Determine the [x, y] coordinate at the center of the cell enclosing the given text.  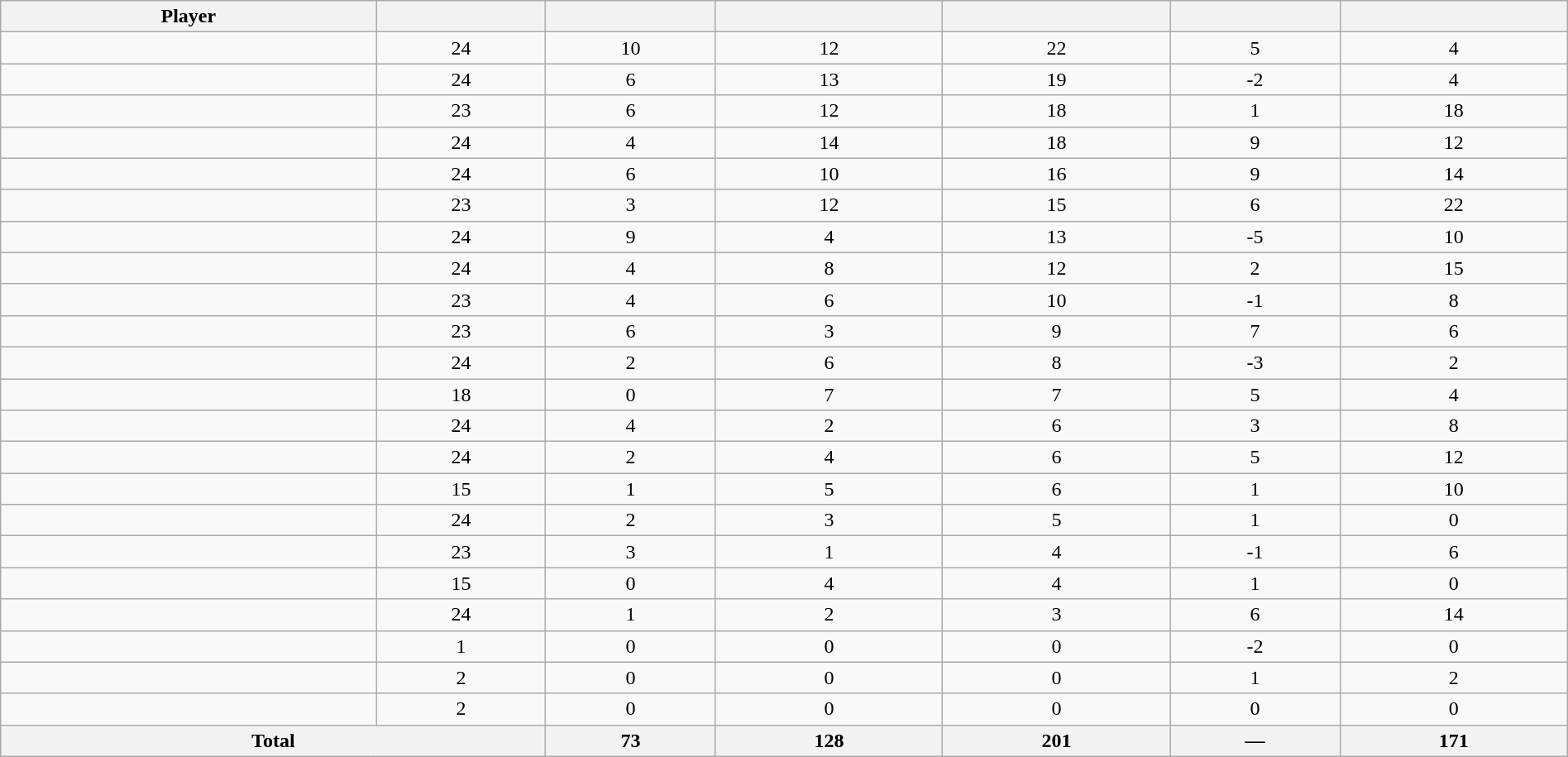
16 [1057, 174]
Player [189, 17]
201 [1057, 740]
19 [1057, 79]
— [1255, 740]
-3 [1255, 362]
128 [829, 740]
Total [273, 740]
73 [630, 740]
-5 [1255, 237]
171 [1454, 740]
